Search for the cell housing the specified text and yield its (X, Y) center coordinate. 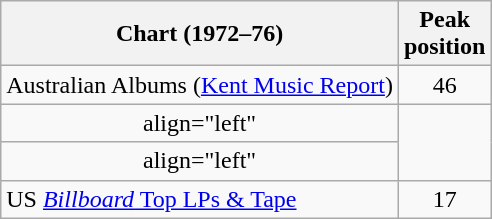
17 (444, 199)
Peakposition (444, 34)
Australian Albums (Kent Music Report) (200, 85)
US Billboard Top LPs & Tape (200, 199)
46 (444, 85)
Chart (1972–76) (200, 34)
